Output the (X, Y) coordinate of the center of the cell containing the given text.  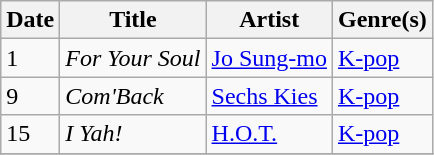
9 (30, 96)
Com'Back (133, 96)
Genre(s) (382, 20)
Sechs Kies (269, 96)
H.O.T. (269, 134)
Date (30, 20)
Jo Sung-mo (269, 58)
15 (30, 134)
1 (30, 58)
Artist (269, 20)
Title (133, 20)
I Yah! (133, 134)
For Your Soul (133, 58)
